Extract the [X, Y] coordinate from the center of the cell holding the provided text.  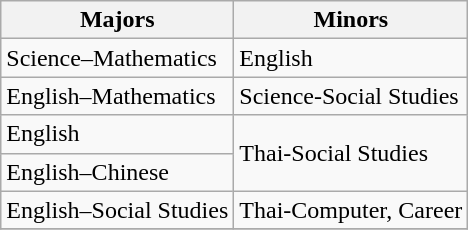
English–Mathematics [118, 96]
English–Social Studies [118, 210]
Thai-Social Studies [351, 153]
Thai-Computer, Career [351, 210]
Minors [351, 20]
English–Chinese [118, 172]
Majors [118, 20]
Science-Social Studies [351, 96]
Science–Mathematics [118, 58]
